Detect which cell encompasses the target text, then output its (x, y) center coordinate. 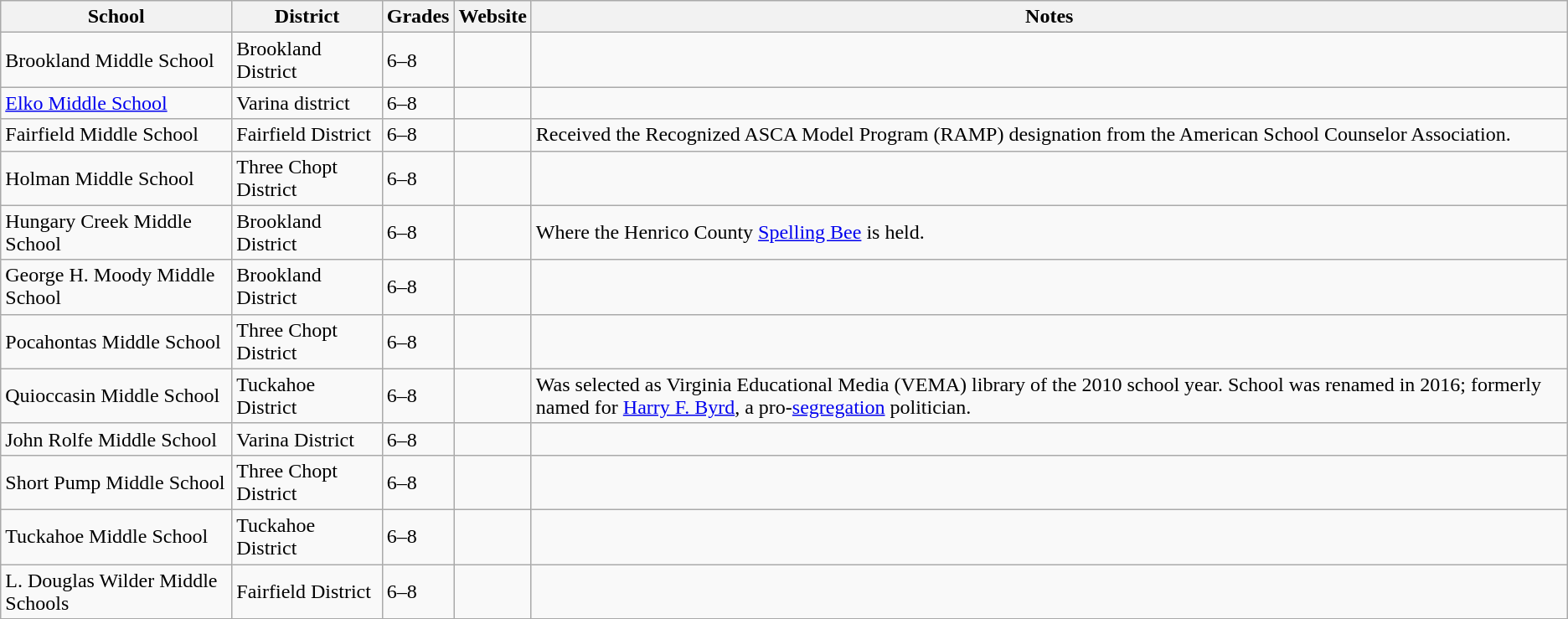
Varina District (307, 439)
Notes (1049, 17)
School (116, 17)
Website (493, 17)
Received the Recognized ASCA Model Program (RAMP) designation from the American School Counselor Association. (1049, 135)
George H. Moody Middle School (116, 286)
Tuckahoe Middle School (116, 536)
L. Douglas Wilder Middle Schools (116, 591)
Grades (418, 17)
Hungary Creek Middle School (116, 233)
Elko Middle School (116, 103)
Pocahontas Middle School (116, 342)
Varina district (307, 103)
John Rolfe Middle School (116, 439)
Brookland Middle School (116, 60)
Fairfield Middle School (116, 135)
Where the Henrico County Spelling Bee is held. (1049, 233)
Holman Middle School (116, 178)
Short Pump Middle School (116, 482)
Quioccasin Middle School (116, 395)
District (307, 17)
